Return the (x, y) coordinate for the center point of the cell that contains the specified text.  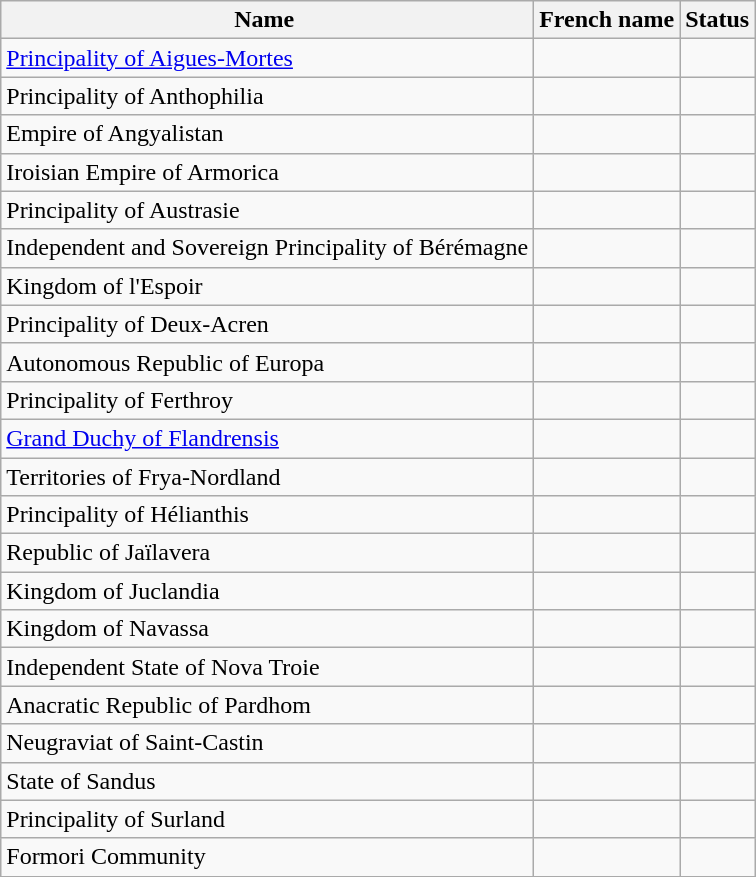
Autonomous Republic of Europa (268, 362)
Kingdom of l'Espoir (268, 286)
Empire of Angyalistan (268, 134)
Grand Duchy of Flandrensis (268, 438)
French name (607, 20)
Kingdom of Navassa (268, 629)
Principality of Deux-Acren (268, 324)
Republic of Jaïlavera (268, 553)
Principality of Hélianthis (268, 515)
Status (718, 20)
Principality of Surland (268, 819)
State of Sandus (268, 781)
Principality of Ferthroy (268, 400)
Iroisian Empire of Armorica (268, 172)
Independent State of Nova Troie (268, 667)
Anacratic Republic of Pardhom (268, 705)
Neugraviat of Saint-Castin (268, 743)
Kingdom of Juclandia (268, 591)
Name (268, 20)
Principality of Austrasie (268, 210)
Principality of Anthophilia (268, 96)
Independent and Sovereign Principality of Bérémagne (268, 248)
Formori Community (268, 857)
Principality of Aigues-Mortes (268, 58)
Territories of Frya-Nordland (268, 477)
